Pinpoint the cell where the given text exists, returning its [x, y] midpoint coordinate. 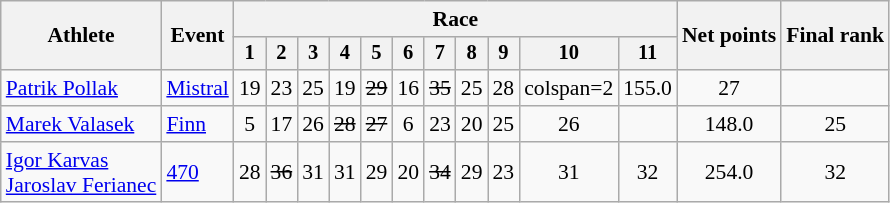
254.0 [729, 172]
16 [408, 88]
8 [472, 54]
colspan=2 [568, 88]
7 [440, 54]
2 [282, 54]
Athlete [82, 36]
35 [440, 88]
17 [282, 124]
470 [197, 172]
3 [313, 54]
Marek Valasek [82, 124]
11 [648, 54]
Event [197, 36]
10 [568, 54]
Igor KarvasJaroslav Ferianec [82, 172]
4 [345, 54]
34 [440, 172]
Race [456, 19]
1 [250, 54]
Finn [197, 124]
148.0 [729, 124]
Net points [729, 36]
155.0 [648, 88]
Patrik Pollak [82, 88]
Mistral [197, 88]
Final rank [835, 36]
36 [282, 172]
9 [504, 54]
